Scan for the cell matching the given text and deliver its [X, Y] coordinate at center. 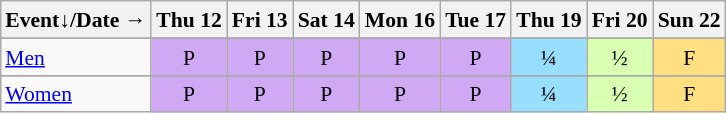
Women [76, 94]
Sat 14 [326, 20]
Fri 20 [620, 20]
Men [76, 56]
Thu 12 [189, 20]
Thu 19 [549, 20]
Event↓/Date → [76, 20]
Fri 13 [260, 20]
Mon 16 [400, 20]
Sun 22 [690, 20]
Tue 17 [476, 20]
